Return [x, y] of the center of cell containing provided text 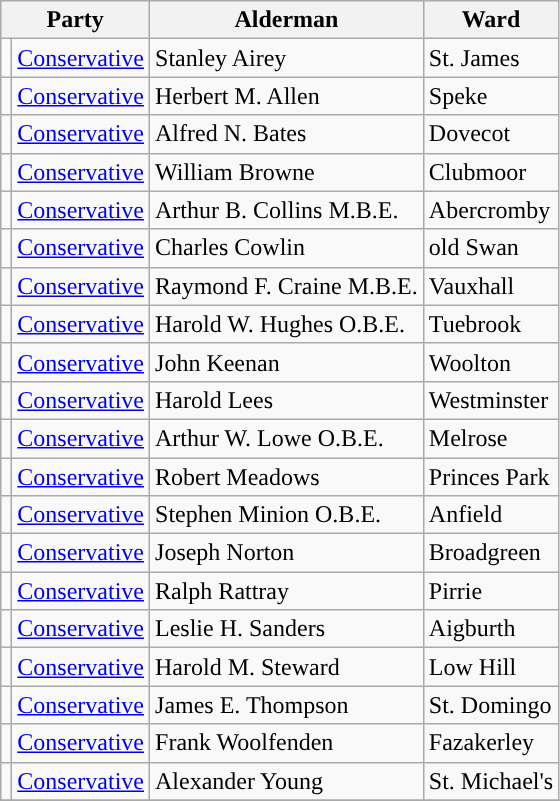
Frank Woolfenden [287, 743]
Ralph Rattray [287, 591]
Harold W. Hughes O.B.E. [287, 324]
old Swan [490, 248]
Fazakerley [490, 743]
Anfield [490, 515]
Party [76, 20]
Harold Lees [287, 400]
Alexander Young [287, 781]
Robert Meadows [287, 477]
Arthur W. Lowe O.B.E. [287, 438]
St. Domingo [490, 705]
Tuebrook [490, 324]
St. James [490, 58]
St. Michael's [490, 781]
Leslie H. Sanders [287, 629]
Alderman [287, 20]
Alfred N. Bates [287, 134]
Speke [490, 96]
Aigburth [490, 629]
Vauxhall [490, 286]
Joseph Norton [287, 553]
Arthur B. Collins M.B.E. [287, 210]
William Browne [287, 172]
Broadgreen [490, 553]
Low Hill [490, 667]
Stephen Minion O.B.E. [287, 515]
Melrose [490, 438]
James E. Thompson [287, 705]
Raymond F. Craine M.B.E. [287, 286]
Pirrie [490, 591]
Stanley Airey [287, 58]
John Keenan [287, 362]
Ward [490, 20]
Charles Cowlin [287, 248]
Clubmoor [490, 172]
Harold M. Steward [287, 667]
Dovecot [490, 134]
Herbert M. Allen [287, 96]
Abercromby [490, 210]
Westminster [490, 400]
Woolton [490, 362]
Princes Park [490, 477]
